For the text-containing cell, return its midpoint in [X, Y] coordinate format. 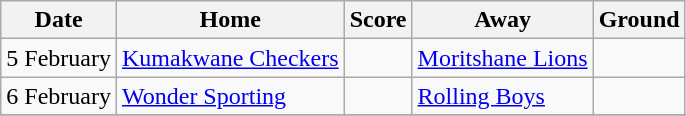
Moritshane Lions [502, 58]
Date [59, 20]
Score [378, 20]
Away [502, 20]
Ground [639, 20]
Kumakwane Checkers [230, 58]
Rolling Boys [502, 96]
5 February [59, 58]
6 February [59, 96]
Wonder Sporting [230, 96]
Home [230, 20]
